From the cell containing the given text, extract its center point as [x, y] coordinate. 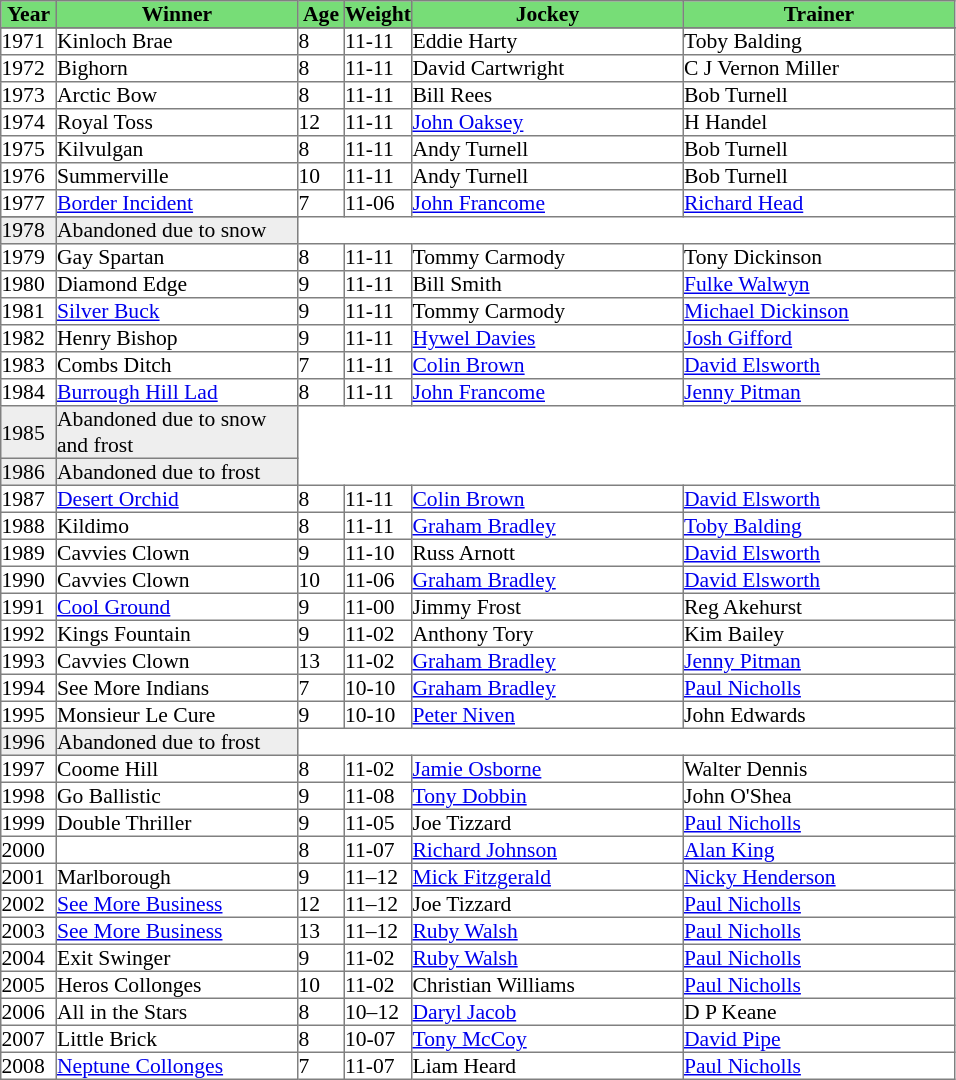
Alan King [819, 850]
Go Ballistic [177, 796]
Heros Collonges [177, 984]
1989 [29, 552]
Arctic Bow [177, 96]
Tony Dobbin [548, 796]
Cool Ground [177, 606]
Mick Fitzgerald [548, 876]
1984 [29, 392]
Bill Smith [548, 284]
1983 [29, 366]
2005 [29, 984]
Nicky Henderson [819, 876]
Bill Rees [548, 96]
Reg Akehurst [819, 606]
Royal Toss [177, 122]
2004 [29, 958]
Richard Johnson [548, 850]
1986 [29, 472]
Burrough Hill Lad [177, 392]
Year [29, 14]
Jockey [548, 14]
2007 [29, 1038]
2001 [29, 876]
1988 [29, 526]
Jamie Osborne [548, 768]
Summerville [177, 176]
1997 [29, 768]
John Edwards [819, 714]
Kinloch Brae [177, 42]
Christian Williams [548, 984]
Coome Hill [177, 768]
1976 [29, 176]
2006 [29, 1012]
Henry Bishop [177, 338]
Age [321, 14]
1995 [29, 714]
D P Keane [819, 1012]
Abandoned due to snow and frost [177, 432]
2008 [29, 1066]
See More Indians [177, 688]
Monsieur Le Cure [177, 714]
1971 [29, 42]
Border Incident [177, 204]
2003 [29, 930]
Trainer [819, 14]
Marlborough [177, 876]
1999 [29, 822]
Silver Buck [177, 312]
1972 [29, 68]
11-05 [378, 822]
David Pipe [819, 1038]
Diamond Edge [177, 284]
2000 [29, 850]
Daryl Jacob [548, 1012]
1980 [29, 284]
1992 [29, 634]
Gay Spartan [177, 258]
Kilvulgan [177, 150]
Russ Arnott [548, 552]
Peter Niven [548, 714]
Weight [378, 14]
1985 [29, 432]
1994 [29, 688]
Neptune Collonges [177, 1066]
1973 [29, 96]
1987 [29, 498]
11-08 [378, 796]
1981 [29, 312]
Jimmy Frost [548, 606]
1993 [29, 660]
1996 [29, 742]
Anthony Tory [548, 634]
Liam Heard [548, 1066]
Richard Head [819, 204]
11-00 [378, 606]
1975 [29, 150]
Tony McCoy [548, 1038]
Kings Fountain [177, 634]
Tony Dickinson [819, 258]
Hywel Davies [548, 338]
John Oaksey [548, 122]
David Cartwright [548, 68]
Walter Dennis [819, 768]
Abandoned due to snow [177, 230]
Josh Gifford [819, 338]
Winner [177, 14]
1990 [29, 580]
Bighorn [177, 68]
10-07 [378, 1038]
1978 [29, 230]
1982 [29, 338]
1979 [29, 258]
11-10 [378, 552]
Kildimo [177, 526]
All in the Stars [177, 1012]
1998 [29, 796]
Desert Orchid [177, 498]
Double Thriller [177, 822]
1974 [29, 122]
Kim Bailey [819, 634]
10–12 [378, 1012]
John O'Shea [819, 796]
Michael Dickinson [819, 312]
Little Brick [177, 1038]
Eddie Harty [548, 42]
Combs Ditch [177, 366]
H Handel [819, 122]
Fulke Walwyn [819, 284]
C J Vernon Miller [819, 68]
Exit Swinger [177, 958]
2002 [29, 904]
1977 [29, 204]
1991 [29, 606]
